Locate the cell with the specified text and output its (x, y) center coordinate. 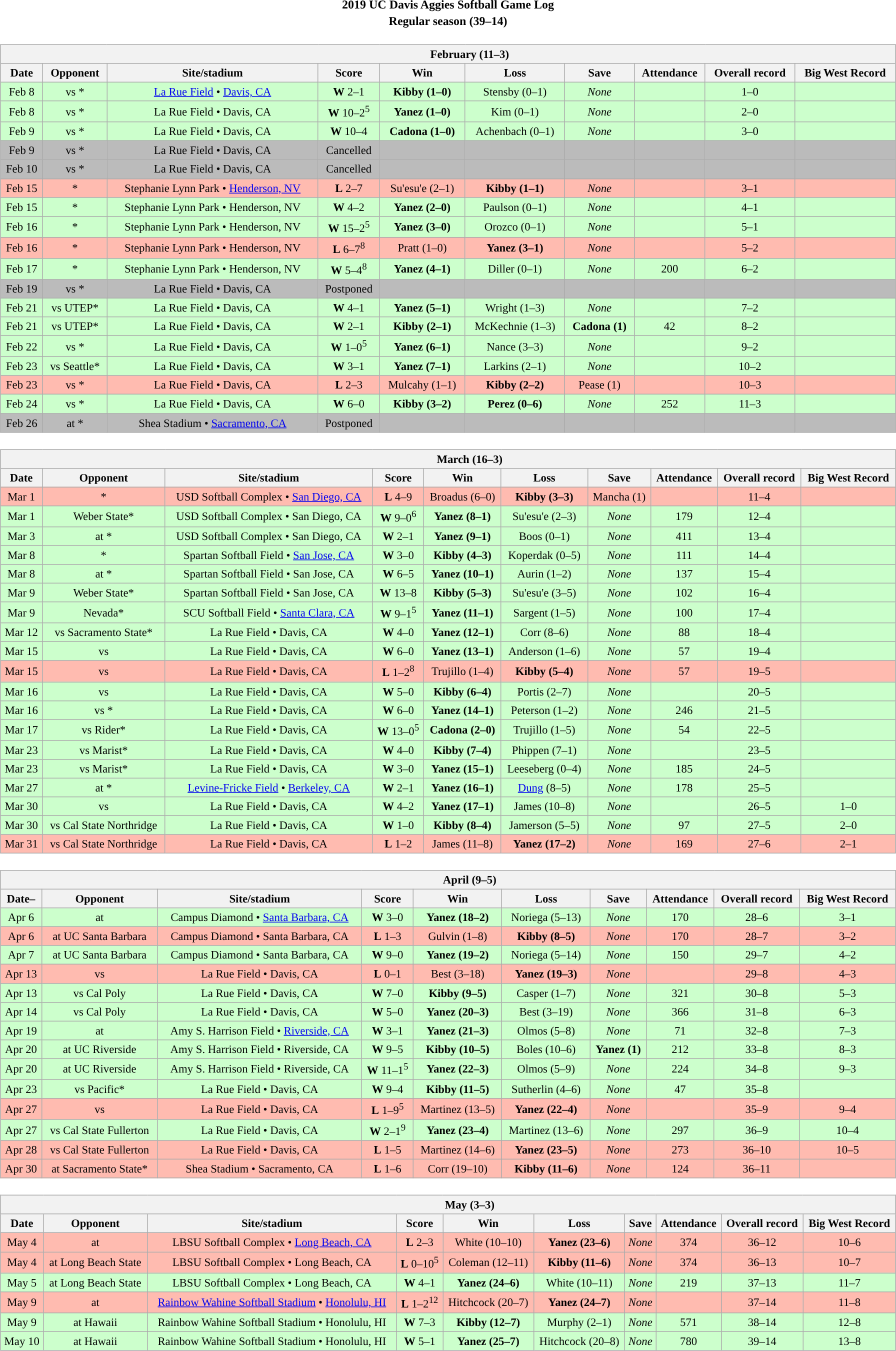
Best (3–19) (546, 1011)
37–13 (762, 1282)
29–8 (757, 974)
White (10–10) (488, 1242)
10–2 (750, 366)
Feb 24 (22, 404)
18–4 (759, 632)
102 (684, 592)
11–7 (849, 1282)
Murphy (2–1) (579, 1322)
Cadona (1) (599, 326)
246 (684, 710)
36–9 (757, 1130)
5–1 (750, 226)
at Sacramento State* (99, 1169)
8–2 (750, 326)
Mancha (1) (619, 496)
Nance (3–3) (515, 346)
L 1–95 (387, 1109)
Apr 23 (21, 1089)
W 6–5 (398, 574)
vs Sacramento State* (104, 632)
Yanez (5–1) (422, 307)
L 4–9 (398, 496)
Pease (1) (599, 385)
Yanez (12–1) (462, 632)
W 2–19 (387, 1130)
Kibby (5–3) (462, 592)
7–2 (750, 307)
Mulcahy (1–1) (422, 385)
124 (680, 1169)
Yanez (3–1) (515, 247)
37–14 (762, 1302)
Yanez (17–2) (544, 844)
23–5 (759, 750)
W 5–1 (419, 1341)
vs Seattle* (75, 366)
10–6 (849, 1242)
Broadus (6–0) (462, 496)
W 9–4 (387, 1089)
Yanez (11–1) (462, 612)
L 1–2 (398, 844)
Kibby (2–1) (422, 326)
Yanez (23–4) (458, 1130)
Casper (1–7) (546, 992)
Yanez (3–0) (422, 226)
Yanez (4–1) (422, 269)
Peterson (1–2) (544, 710)
Yanez (24–7) (579, 1302)
Yanez (18–2) (458, 917)
54 (684, 730)
Corr (8–6) (544, 632)
273 (680, 1150)
Martinez (14–6) (458, 1150)
Kibby (3–3) (544, 496)
Yanez (23–6) (579, 1242)
Paulson (0–1) (515, 207)
Kim (0–1) (515, 111)
Trujillo (1–4) (462, 671)
vs Rider* (104, 730)
Orozco (0–1) (515, 226)
Achenbach (0–1) (515, 131)
Dung (8–5) (544, 787)
Yanez (17–1) (462, 806)
8–3 (848, 1049)
W 7–0 (387, 992)
39–14 (762, 1341)
McKechnie (1–3) (515, 326)
4–2 (848, 955)
9–2 (750, 346)
Stensby (0–1) (515, 91)
35–8 (757, 1089)
Su'esu'e (2–3) (544, 516)
Portis (2–7) (544, 691)
Apr 14 (21, 1011)
16–4 (759, 592)
James (11–8) (462, 844)
Kibby (1–1) (515, 188)
Yanez (22–4) (546, 1109)
Apr 7 (21, 955)
Coleman (12–11) (488, 1262)
May (3–3) (448, 1205)
Mar 12 (21, 632)
Date– (21, 899)
13–4 (759, 536)
vs Pacific* (99, 1089)
36–13 (762, 1262)
W 9–06 (398, 516)
Yanez (10–1) (462, 574)
22–5 (759, 730)
97 (684, 825)
11–4 (759, 496)
178 (684, 787)
21–5 (759, 710)
12–4 (759, 516)
297 (680, 1130)
31–8 (757, 1011)
W 5–48 (349, 269)
W 9–5 (387, 1049)
Leeseberg (0–4) (544, 768)
Yanez (1–0) (422, 111)
Perez (0–6) (515, 404)
Gulvin (1–8) (458, 936)
10–3 (750, 385)
Feb 17 (22, 269)
Feb 19 (22, 289)
Larkins (2–1) (515, 366)
219 (688, 1282)
137 (684, 574)
Mar 31 (21, 844)
L 6–78 (349, 247)
100 (684, 612)
29–7 (757, 955)
Yanez (8–1) (462, 516)
Koperdak (0–5) (544, 555)
Kibby (3–2) (422, 404)
May 10 (22, 1341)
L 1–5 (387, 1150)
5–3 (848, 992)
212 (680, 1049)
Yanez (21–3) (458, 1030)
Su'esu'e (3–5) (544, 592)
35–9 (757, 1109)
6–3 (848, 1011)
4–3 (848, 974)
Kibby (11–5) (458, 1089)
200 (669, 269)
W 1–05 (349, 346)
5–2 (750, 247)
Kibby (1–0) (422, 91)
Aurin (1–2) (544, 574)
Sutherlin (4–6) (546, 1089)
Mar 3 (21, 536)
Boles (10–6) (546, 1049)
Olmos (5–9) (546, 1069)
Levine-Fricke Field • Berkeley, CA (269, 787)
May 5 (22, 1282)
Apr 30 (21, 1169)
Yanez (22–3) (458, 1069)
Yanez (1) (618, 1049)
36–10 (757, 1150)
7–3 (848, 1030)
Kibby (5–4) (544, 671)
Best (3–18) (458, 974)
Mar 27 (21, 787)
Yanez (13–1) (462, 651)
71 (680, 1030)
Noriega (5–13) (546, 917)
Diller (0–1) (515, 269)
25–5 (759, 787)
James (10–8) (544, 806)
366 (680, 1011)
W 11–15 (387, 1069)
32–8 (757, 1030)
Kibby (8–5) (546, 936)
38–14 (762, 1322)
Wright (1–3) (515, 307)
185 (684, 768)
Phippen (7–1) (544, 750)
Mar 17 (21, 730)
Yanez (23–5) (546, 1150)
White (10–11) (579, 1282)
Kibby (10–5) (458, 1049)
Cadona (2–0) (462, 730)
Kibby (9–5) (458, 992)
Nevada* (104, 612)
Trujillo (1–5) (544, 730)
14–4 (759, 555)
Martinez (13–5) (458, 1109)
12–8 (849, 1322)
252 (669, 404)
Kibby (6–4) (462, 691)
321 (680, 992)
27–6 (759, 844)
SCU Softball Field • Santa Clara, CA (269, 612)
L 1–28 (398, 671)
L 1–6 (387, 1169)
30–8 (757, 992)
February (11–3) (448, 54)
9–4 (848, 1109)
9–3 (848, 1069)
10–4 (848, 1130)
April (9–5) (448, 880)
20–5 (759, 691)
Yanez (15–1) (462, 768)
Corr (19–10) (458, 1169)
Feb 22 (22, 346)
L 1–3 (387, 936)
L 0–1 (387, 974)
W 15–25 (349, 226)
Hitchcock (20–7) (488, 1302)
3–2 (848, 936)
Yanez (16–1) (462, 787)
Apr 19 (21, 1030)
Su'esu'e (2–1) (422, 188)
179 (684, 516)
411 (684, 536)
L 0–105 (419, 1262)
W 1–0 (398, 825)
10–5 (848, 1150)
28–7 (757, 936)
Yanez (6–1) (422, 346)
6–2 (750, 269)
19–4 (759, 651)
Pratt (1–0) (422, 247)
W 13–8 (398, 592)
W 9–0 (387, 955)
33–8 (757, 1049)
W 10–25 (349, 111)
Feb 26 (22, 422)
780 (688, 1341)
224 (680, 1069)
Cadona (1–0) (422, 131)
169 (684, 844)
24–5 (759, 768)
Kibby (7–4) (462, 750)
W 7–3 (419, 1322)
88 (684, 632)
3–0 (750, 131)
W 13–05 (398, 730)
Jamerson (5–5) (544, 825)
Yanez (19–2) (458, 955)
L 2–7 (349, 188)
571 (688, 1322)
Yanez (25–7) (488, 1341)
Kibby (2–2) (515, 385)
Hitchcock (20–8) (579, 1341)
Yanez (20–3) (458, 1011)
Yanez (24–6) (488, 1282)
28–6 (757, 917)
2–1 (848, 844)
Yanez (19–3) (546, 974)
Apr 28 (21, 1150)
10–7 (849, 1262)
17–4 (759, 612)
111 (684, 555)
Kibby (8–4) (462, 825)
Martinez (13–6) (546, 1130)
Sargent (1–5) (544, 612)
Feb 10 (22, 169)
Yanez (7–1) (422, 366)
15–4 (759, 574)
26–5 (759, 806)
Anderson (1–6) (544, 651)
March (16–3) (448, 459)
W 9–15 (398, 612)
Olmos (5–8) (546, 1030)
W 10–4 (349, 131)
36–12 (762, 1242)
42 (669, 326)
Yanez (2–0) (422, 207)
27–5 (759, 825)
Yanez (14–1) (462, 710)
13–8 (849, 1341)
Noriega (5–14) (546, 955)
11–3 (750, 404)
Kibby (4–3) (462, 555)
47 (680, 1089)
L 1–212 (419, 1302)
Boos (0–1) (544, 536)
11–8 (849, 1302)
19–5 (759, 671)
34–8 (757, 1069)
4–1 (750, 207)
150 (680, 955)
Yanez (9–1) (462, 536)
Kibby (12–7) (488, 1322)
36–11 (757, 1169)
